For the text-containing cell, return its midpoint in (X, Y) coordinate format. 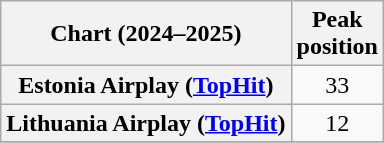
Lithuania Airplay (TopHit) (146, 123)
Estonia Airplay (TopHit) (146, 85)
Chart (2024–2025) (146, 34)
12 (337, 123)
33 (337, 85)
Peakposition (337, 34)
